Provide the (X, Y) coordinate of the cell's center where the given text is located.  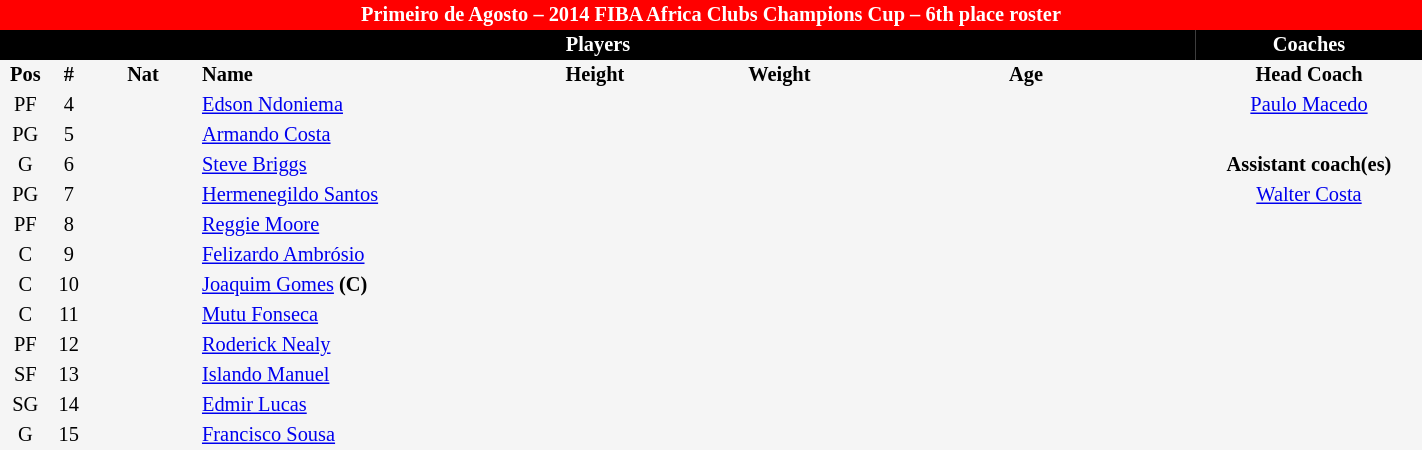
12 (69, 345)
Roderick Nealy (343, 345)
Pos (26, 75)
8 (69, 225)
# (69, 75)
Islando Manuel (343, 375)
Height (595, 75)
10 (69, 285)
15 (69, 435)
14 (69, 405)
Felizardo Ambrósio (343, 255)
Age (1026, 75)
Nat (143, 75)
11 (69, 315)
5 (69, 135)
Joaquim Gomes (C) (343, 285)
Coaches (1309, 45)
Walter Costa (1309, 195)
Edson Ndoniema (343, 105)
Paulo Macedo (1309, 105)
Armando Costa (343, 135)
Primeiro de Agosto – 2014 FIBA Africa Clubs Champions Cup – 6th place roster (711, 15)
SF (26, 375)
4 (69, 105)
Players (598, 45)
Assistant coach(es) (1309, 165)
9 (69, 255)
SG (26, 405)
6 (69, 165)
Weight (780, 75)
Edmir Lucas (343, 405)
Mutu Fonseca (343, 315)
13 (69, 375)
Steve Briggs (343, 165)
Hermenegildo Santos (343, 195)
7 (69, 195)
Reggie Moore (343, 225)
Head Coach (1309, 75)
Name (343, 75)
Francisco Sousa (343, 435)
